Output the [x, y] coordinate of the center of the cell containing the given text.  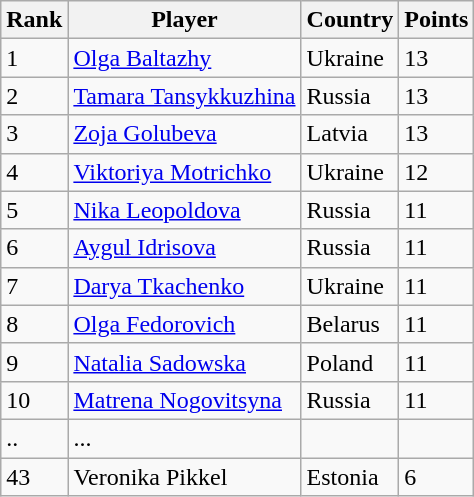
.. [34, 438]
Tamara Tansykkuzhina [184, 96]
2 [34, 96]
Nika Leopoldova [184, 210]
12 [436, 172]
Latvia [350, 134]
Aygul Idrisova [184, 248]
43 [34, 477]
Olga Fedorovich [184, 324]
Viktoriya Motrichko [184, 172]
Natalia Sadowska [184, 362]
Points [436, 20]
Player [184, 20]
Darya Tkachenko [184, 286]
Rank [34, 20]
Zoja Golubeva [184, 134]
7 [34, 286]
Veronika Pikkel [184, 477]
... [184, 438]
10 [34, 400]
8 [34, 324]
1 [34, 58]
Olga Baltazhy [184, 58]
Poland [350, 362]
5 [34, 210]
4 [34, 172]
Belarus [350, 324]
Estonia [350, 477]
9 [34, 362]
Country [350, 20]
3 [34, 134]
Matrena Nogovitsyna [184, 400]
